Pinpoint the cell where the given text exists, returning its [x, y] midpoint coordinate. 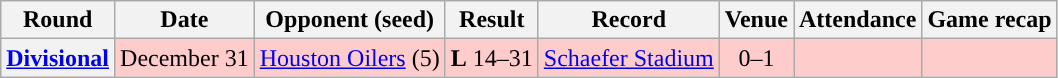
Date [185, 20]
Result [492, 20]
Game recap [990, 20]
0–1 [756, 58]
Attendance [858, 20]
Divisional [58, 58]
Schaefer Stadium [628, 58]
L 14–31 [492, 58]
December 31 [185, 58]
Record [628, 20]
Houston Oilers (5) [350, 58]
Opponent (seed) [350, 20]
Round [58, 20]
Venue [756, 20]
